Return [X, Y] of the center of cell containing provided text 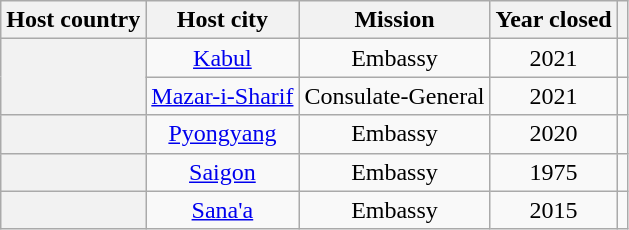
Mission [394, 20]
Host city [222, 20]
Mazar-i-Sharif [222, 96]
Sana'a [222, 210]
2020 [554, 134]
2015 [554, 210]
Consulate-General [394, 96]
Kabul [222, 58]
Year closed [554, 20]
Pyongyang [222, 134]
1975 [554, 172]
Host country [74, 20]
Saigon [222, 172]
